Provide the [x, y] coordinate of the cell's center where the given text is located.  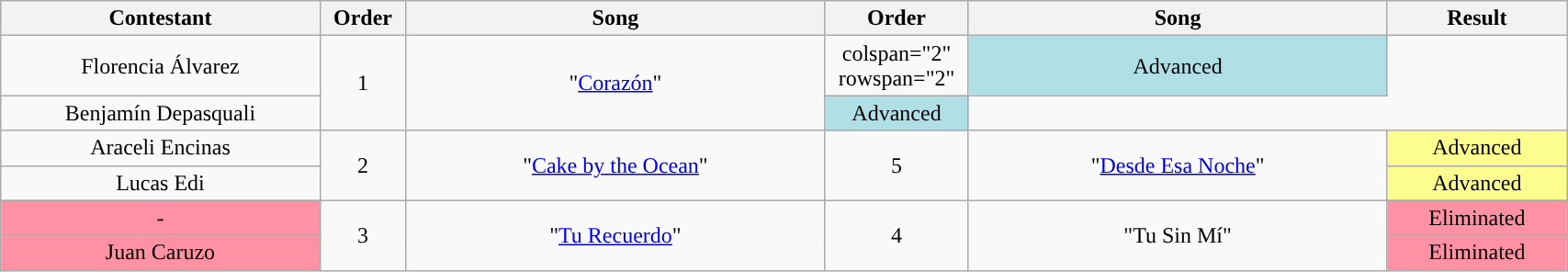
"Cake by the Ocean" [615, 165]
2 [363, 165]
colspan="2" rowspan="2" [897, 66]
Florencia Álvarez [160, 66]
Benjamín Depasquali [160, 113]
Lucas Edi [160, 183]
"Tu Recuerdo" [615, 235]
"Corazón" [615, 83]
5 [897, 165]
"Tu Sin Mí" [1178, 235]
Araceli Encinas [160, 148]
"Desde Esa Noche" [1178, 165]
4 [897, 235]
1 [363, 83]
Juan Caruzo [160, 253]
Result [1477, 18]
3 [363, 235]
- [160, 218]
Contestant [160, 18]
